Detect which cell encompasses the target text, then output its (x, y) center coordinate. 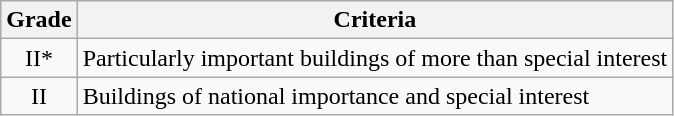
Particularly important buildings of more than special interest (375, 58)
II* (39, 58)
Buildings of national importance and special interest (375, 96)
Grade (39, 20)
II (39, 96)
Criteria (375, 20)
